Find where the given text appears and provide that cell's center as [x, y] coordinate. 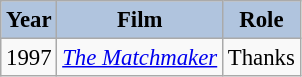
Film [140, 20]
Thanks [262, 58]
The Matchmaker [140, 58]
Role [262, 20]
1997 [29, 58]
Year [29, 20]
